Find where the given text appears and provide that cell's center as (x, y) coordinate. 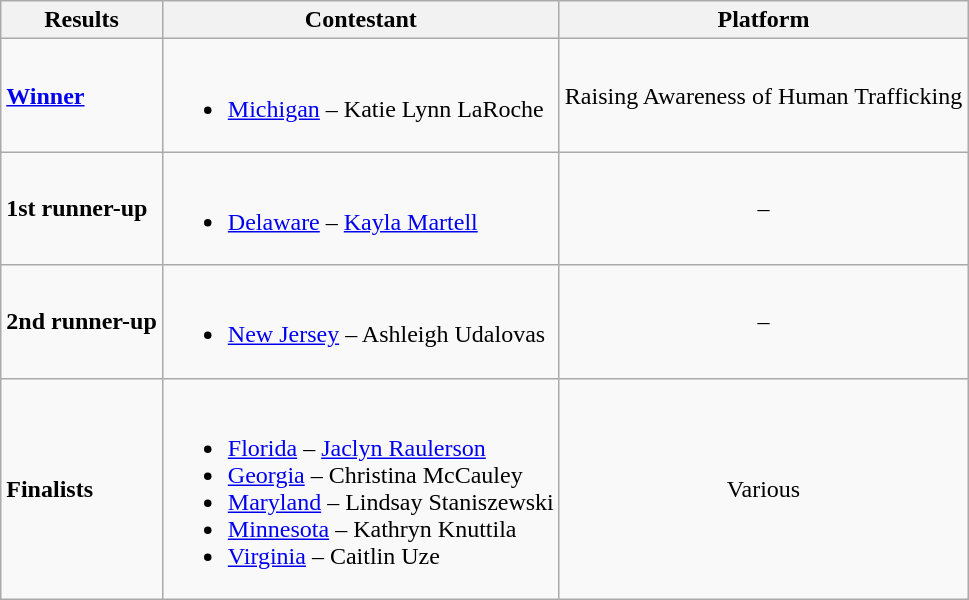
Results (82, 20)
Platform (763, 20)
Delaware – Kayla Martell (360, 208)
2nd runner-up (82, 322)
Michigan – Katie Lynn LaRoche (360, 96)
Contestant (360, 20)
Raising Awareness of Human Trafficking (763, 96)
1st runner-up (82, 208)
Finalists (82, 488)
New Jersey – Ashleigh Udalovas (360, 322)
Florida – Jaclyn Raulerson Georgia – Christina McCauley Maryland – Lindsay Staniszewski Minnesota – Kathryn Knuttila Virginia – Caitlin Uze (360, 488)
Various (763, 488)
Winner (82, 96)
